Identify which cell holds the provided text, then report its [x, y] central coordinate. 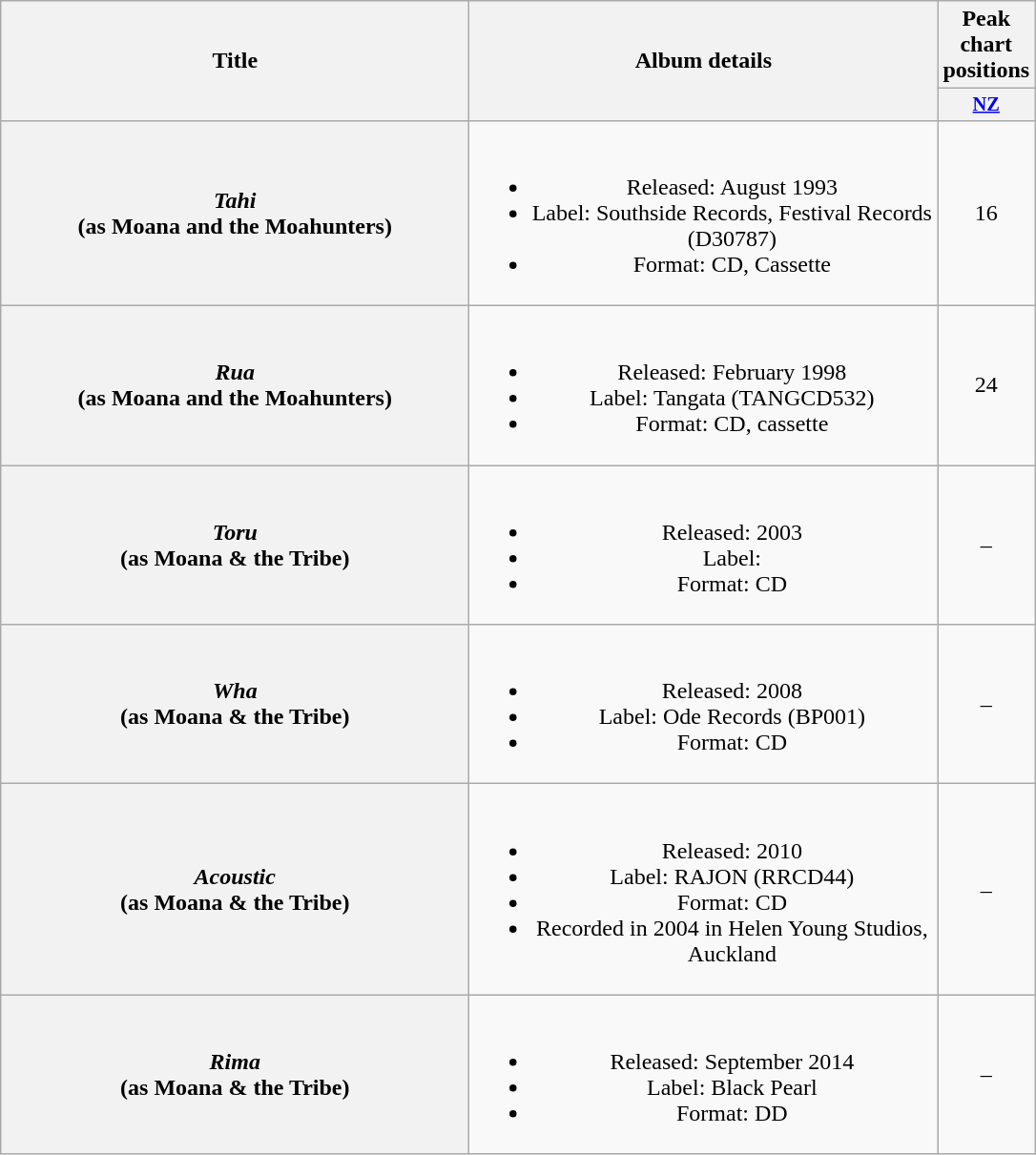
Album details [704, 61]
Released: 2010Label: RAJON (RRCD44)Format: CDRecorded in 2004 in Helen Young Studios, Auckland [704, 889]
24 [986, 385]
Acoustic (as Moana & the Tribe) [235, 889]
NZ [986, 105]
Toru (as Moana & the Tribe) [235, 546]
Peak chartpositions [986, 45]
Released: August 1993Label: Southside Records, Festival Records (D30787)Format: CD, Cassette [704, 213]
Released: 2003Label:Format: CD [704, 546]
16 [986, 213]
Released: February 1998Label: Tangata (TANGCD532)Format: CD, cassette [704, 385]
Rima (as Moana & the Tribe) [235, 1074]
Tahi (as Moana and the Moahunters) [235, 213]
Released: 2008Label: Ode Records (BP001)Format: CD [704, 704]
Title [235, 61]
Rua (as Moana and the Moahunters) [235, 385]
Released: September 2014Label: Black PearlFormat: DD [704, 1074]
Wha (as Moana & the Tribe) [235, 704]
